Find where the given text appears and provide that cell's center as (x, y) coordinate. 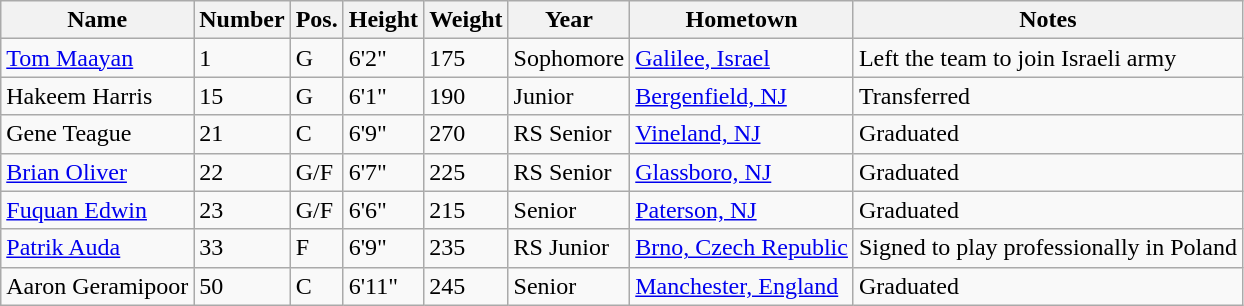
Fuquan Edwin (98, 210)
Name (98, 20)
Number (242, 20)
Gene Teague (98, 134)
15 (242, 96)
6'6" (383, 210)
21 (242, 134)
Hakeem Harris (98, 96)
Galilee, Israel (742, 58)
Manchester, England (742, 286)
Aaron Geramipoor (98, 286)
Transferred (1048, 96)
6'2" (383, 58)
Year (569, 20)
6'1" (383, 96)
6'7" (383, 172)
Signed to play professionally in Poland (1048, 248)
175 (466, 58)
Sophomore (569, 58)
190 (466, 96)
1 (242, 58)
Left the team to join Israeli army (1048, 58)
Patrik Auda (98, 248)
Pos. (316, 20)
Bergenfield, NJ (742, 96)
50 (242, 286)
215 (466, 210)
Brian Oliver (98, 172)
Glassboro, NJ (742, 172)
33 (242, 248)
22 (242, 172)
245 (466, 286)
F (316, 248)
235 (466, 248)
Brno, Czech Republic (742, 248)
270 (466, 134)
Paterson, NJ (742, 210)
23 (242, 210)
Tom Maayan (98, 58)
Weight (466, 20)
225 (466, 172)
Notes (1048, 20)
RS Junior (569, 248)
Vineland, NJ (742, 134)
Height (383, 20)
Hometown (742, 20)
6'11" (383, 286)
Junior (569, 96)
